From the cell containing the given text, extract its center point as [X, Y] coordinate. 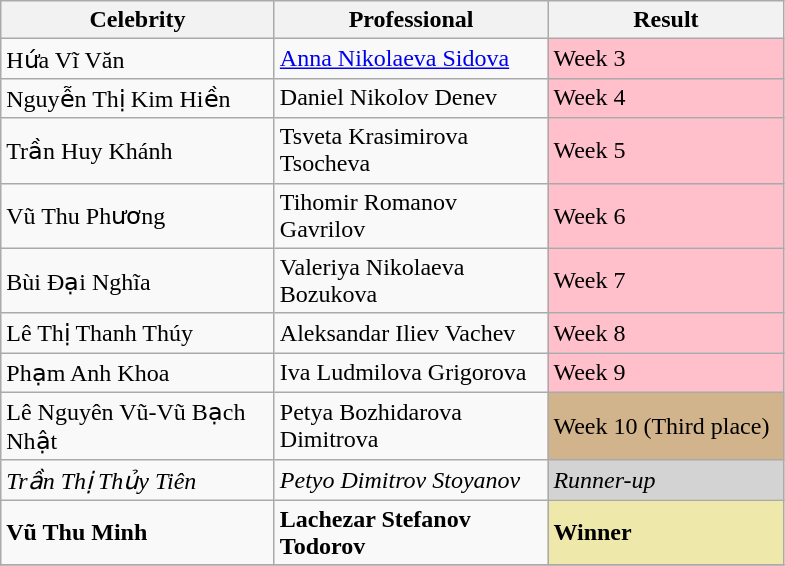
Petya Bozhidarova Dimitrova [411, 426]
Lê Thị Thanh Thúy [138, 333]
Trần Thị Thủy Tiên [138, 480]
Week 9 [666, 373]
Tsveta Krasimirova Tsocheva [411, 150]
Runner-up [666, 480]
Result [666, 20]
Valeriya Nikolaeva Bozukova [411, 280]
Lachezar Stefanov Todorov [411, 532]
Nguyễn Thị Kim Hiền [138, 98]
Lê Nguyên Vũ-Vũ Bạch Nhật [138, 426]
Aleksandar Iliev Vachev [411, 333]
Vũ Thu Minh [138, 532]
Daniel Nikolov Denev [411, 98]
Trần Huy Khánh [138, 150]
Petyo Dimitrov Stoyanov [411, 480]
Week 7 [666, 280]
Celebrity [138, 20]
Week 4 [666, 98]
Professional [411, 20]
Week 10 (Third place) [666, 426]
Week 5 [666, 150]
Tihomir Romanov Gavrilov [411, 216]
Anna Nikolaeva Sidova [411, 59]
Hứa Vĩ Văn [138, 59]
Week 3 [666, 59]
Phạm Anh Khoa [138, 373]
Bùi Đại Nghĩa [138, 280]
Winner [666, 532]
Week 6 [666, 216]
Vũ Thu Phương [138, 216]
Iva Ludmilova Grigorova [411, 373]
Week 8 [666, 333]
